Return [X, Y] of the center of cell containing provided text 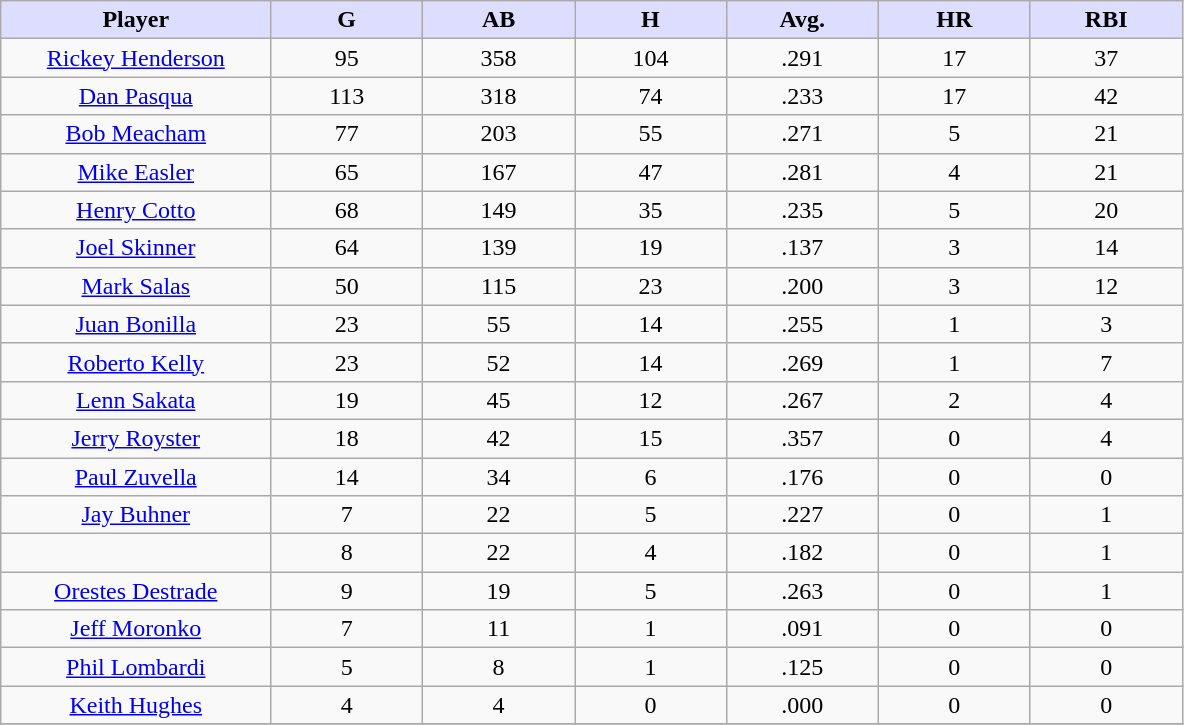
Mark Salas [136, 286]
95 [347, 58]
Jerry Royster [136, 438]
9 [347, 591]
.235 [802, 210]
Keith Hughes [136, 705]
2 [954, 400]
358 [499, 58]
Lenn Sakata [136, 400]
Bob Meacham [136, 134]
.227 [802, 515]
.125 [802, 667]
65 [347, 172]
.267 [802, 400]
37 [1106, 58]
139 [499, 248]
52 [499, 362]
15 [651, 438]
.000 [802, 705]
RBI [1106, 20]
.137 [802, 248]
Henry Cotto [136, 210]
11 [499, 629]
.182 [802, 553]
H [651, 20]
74 [651, 96]
104 [651, 58]
.291 [802, 58]
20 [1106, 210]
HR [954, 20]
167 [499, 172]
Player [136, 20]
35 [651, 210]
50 [347, 286]
Rickey Henderson [136, 58]
.176 [802, 477]
68 [347, 210]
34 [499, 477]
203 [499, 134]
6 [651, 477]
AB [499, 20]
.269 [802, 362]
64 [347, 248]
Juan Bonilla [136, 324]
G [347, 20]
Orestes Destrade [136, 591]
47 [651, 172]
.263 [802, 591]
115 [499, 286]
.271 [802, 134]
.200 [802, 286]
45 [499, 400]
.281 [802, 172]
77 [347, 134]
113 [347, 96]
Mike Easler [136, 172]
Jeff Moronko [136, 629]
Roberto Kelly [136, 362]
Joel Skinner [136, 248]
Paul Zuvella [136, 477]
18 [347, 438]
Avg. [802, 20]
.255 [802, 324]
Jay Buhner [136, 515]
Dan Pasqua [136, 96]
318 [499, 96]
149 [499, 210]
.357 [802, 438]
.233 [802, 96]
Phil Lombardi [136, 667]
.091 [802, 629]
